Identify which cell holds the provided text, then report its [x, y] central coordinate. 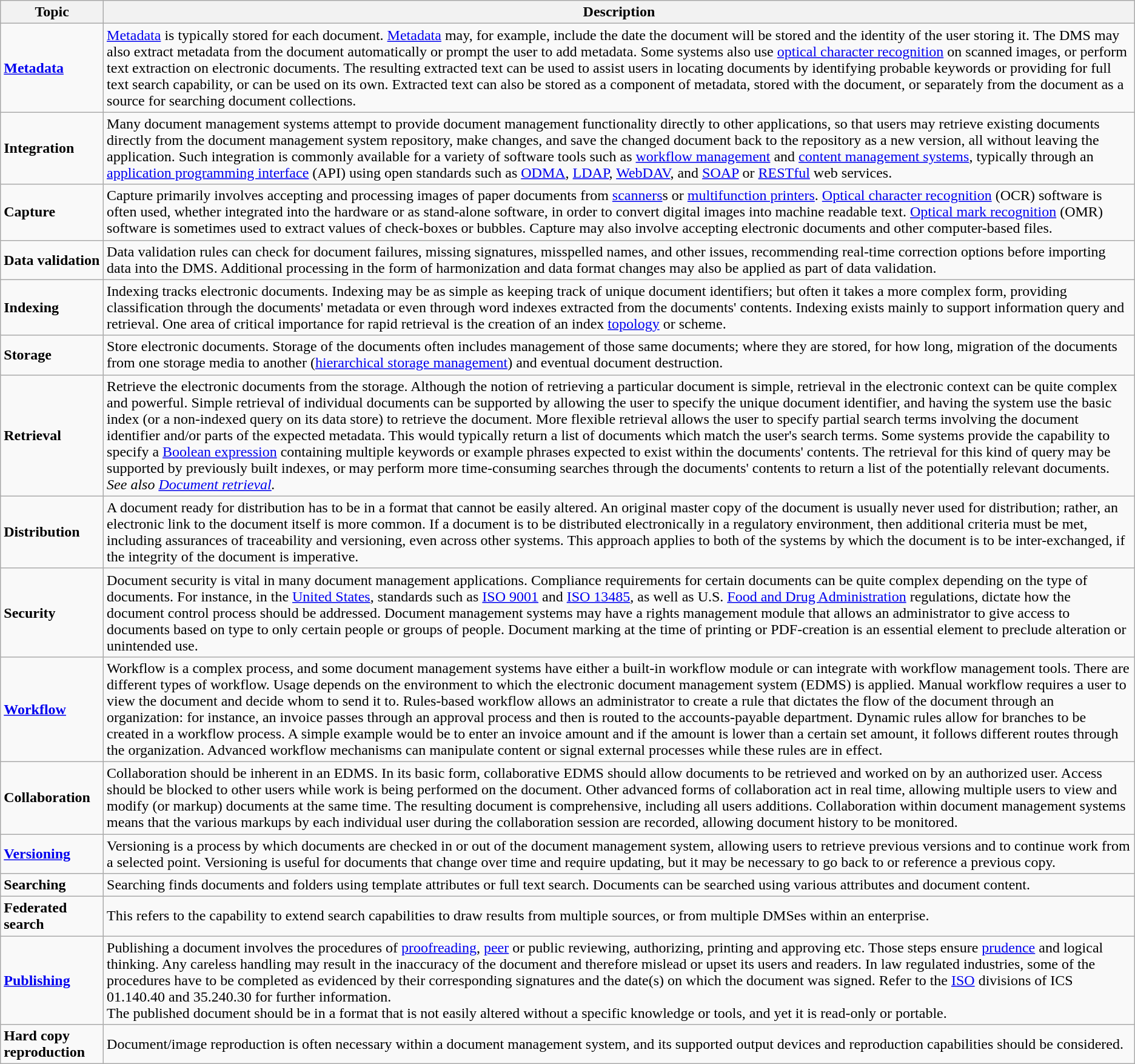
Description [620, 12]
Retrieval [52, 435]
Indexing [52, 307]
Capture [52, 212]
Security [52, 612]
Integration [52, 148]
This refers to the capability to extend search capabilities to draw results from multiple sources, or from multiple DMSes within an enterprise. [620, 917]
Storage [52, 355]
Collaboration [52, 798]
Publishing [52, 980]
Distribution [52, 532]
Searching [52, 885]
Federated search [52, 917]
Versioning [52, 854]
Data validation [52, 259]
Workflow [52, 709]
Topic [52, 12]
Metadata [52, 68]
Hard copy reproduction [52, 1044]
